Provide the [X, Y] coordinate of the cell's center where the given text is located.  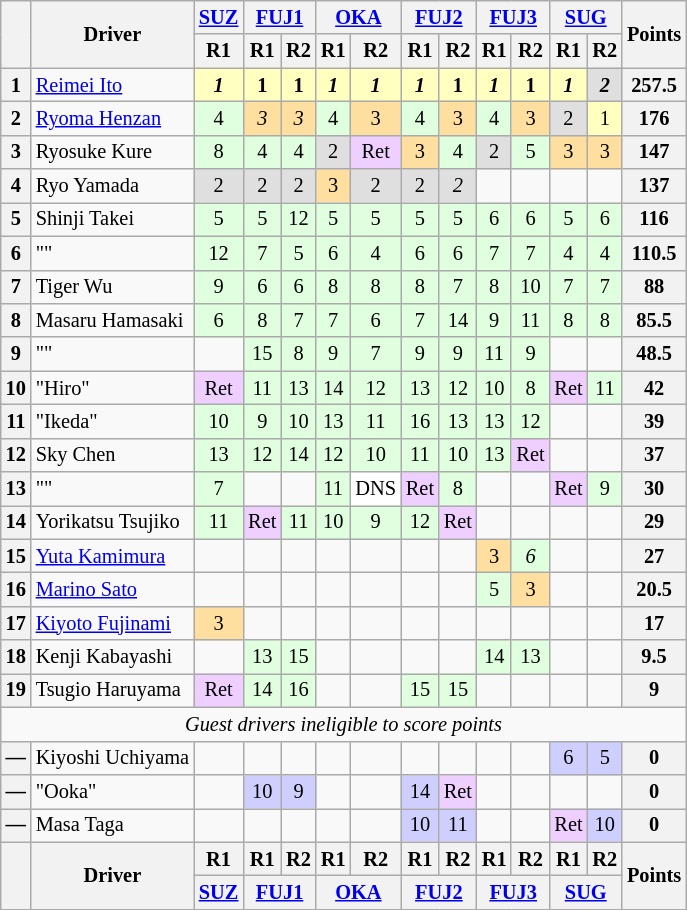
27 [654, 556]
147 [654, 152]
Masaru Hamasaki [112, 320]
Shinji Takei [112, 219]
Ryosuke Kure [112, 152]
Marino Sato [112, 589]
257.5 [654, 85]
88 [654, 287]
176 [654, 118]
Sky Chen [112, 455]
Yorikatsu Tsujiko [112, 522]
"Ooka" [112, 791]
Reimei Ito [112, 85]
"Ikeda" [112, 421]
"Hiro" [112, 388]
Ryoma Henzan [112, 118]
Guest drivers ineligible to score points [344, 724]
Tiger Wu [112, 287]
110.5 [654, 253]
39 [654, 421]
116 [654, 219]
19 [16, 690]
42 [654, 388]
29 [654, 522]
Masa Taga [112, 825]
18 [16, 657]
Kiyoto Fujinami [112, 623]
85.5 [654, 320]
DNS [375, 489]
9.5 [654, 657]
137 [654, 186]
Ryo Yamada [112, 186]
Tsugio Haruyama [112, 690]
Kiyoshi Uchiyama [112, 758]
37 [654, 455]
30 [654, 489]
20.5 [654, 589]
Yuta Kamimura [112, 556]
Kenji Kabayashi [112, 657]
48.5 [654, 354]
